Determine the (x, y) coordinate at the center of the cell enclosing the given text.  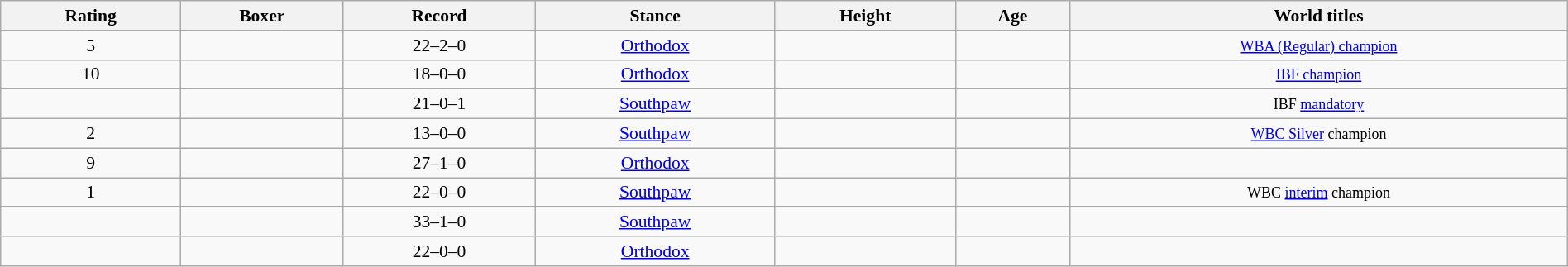
Boxer (262, 16)
2 (91, 134)
Height (865, 16)
Rating (91, 16)
Age (1012, 16)
10 (91, 74)
World titles (1319, 16)
WBA (Regular) champion (1319, 45)
WBC interim champion (1319, 193)
9 (91, 163)
22–2–0 (439, 45)
Stance (655, 16)
5 (91, 45)
1 (91, 193)
WBC Silver champion (1319, 134)
18–0–0 (439, 74)
21–0–1 (439, 104)
27–1–0 (439, 163)
IBF mandatory (1319, 104)
IBF champion (1319, 74)
13–0–0 (439, 134)
33–1–0 (439, 222)
Record (439, 16)
